Provide the [x, y] coordinate of the cell's center where the given text is located.  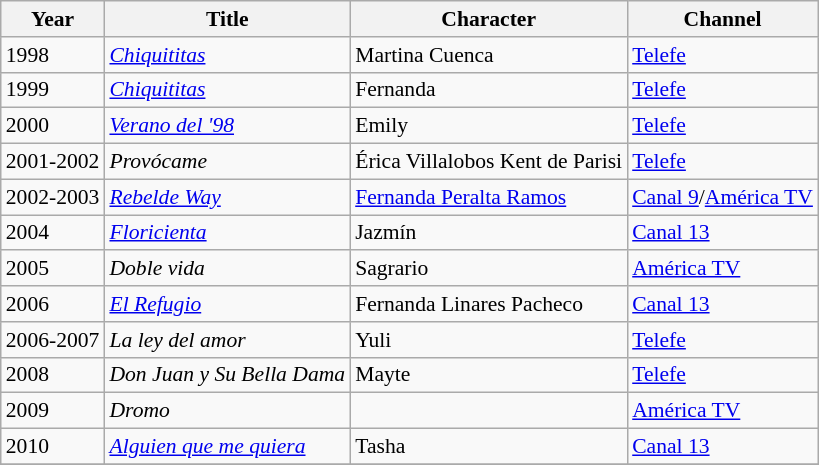
2009 [53, 411]
1998 [53, 55]
2005 [53, 269]
Year [53, 19]
Title [227, 19]
La ley del amor [227, 340]
Fernanda [488, 90]
2006 [53, 304]
Floricienta [227, 233]
2008 [53, 375]
Provócame [227, 162]
2001-2002 [53, 162]
Fernanda Linares Pacheco [488, 304]
Canal 9/América TV [722, 197]
Yuli [488, 340]
Channel [722, 19]
Alguien que me quiera [227, 447]
2000 [53, 126]
2006-2007 [53, 340]
Emily [488, 126]
Mayte [488, 375]
1999 [53, 90]
Érica Villalobos Kent de Parisi [488, 162]
Fernanda Peralta Ramos [488, 197]
Sagrario [488, 269]
Dromo [227, 411]
Character [488, 19]
Tasha [488, 447]
2004 [53, 233]
Verano del '98 [227, 126]
Don Juan y Su Bella Dama [227, 375]
2002-2003 [53, 197]
Doble vida [227, 269]
El Refugio [227, 304]
Jazmín [488, 233]
Rebelde Way [227, 197]
Martina Cuenca [488, 55]
2010 [53, 447]
